Locate the cell with the specified text and output its (x, y) center coordinate. 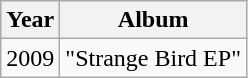
2009 (30, 58)
Album (154, 20)
Year (30, 20)
"Strange Bird EP" (154, 58)
